Detect which cell encompasses the target text, then output its (X, Y) center coordinate. 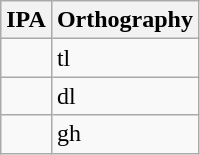
tl (124, 58)
IPA (26, 20)
Orthography (124, 20)
gh (124, 134)
dl (124, 96)
